From the cell containing the given text, extract its center point as [X, Y] coordinate. 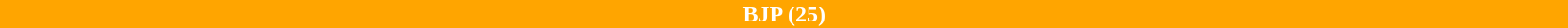
BJP (25) [784, 14]
